Provide the (X, Y) coordinate of the cell's center where the given text is located.  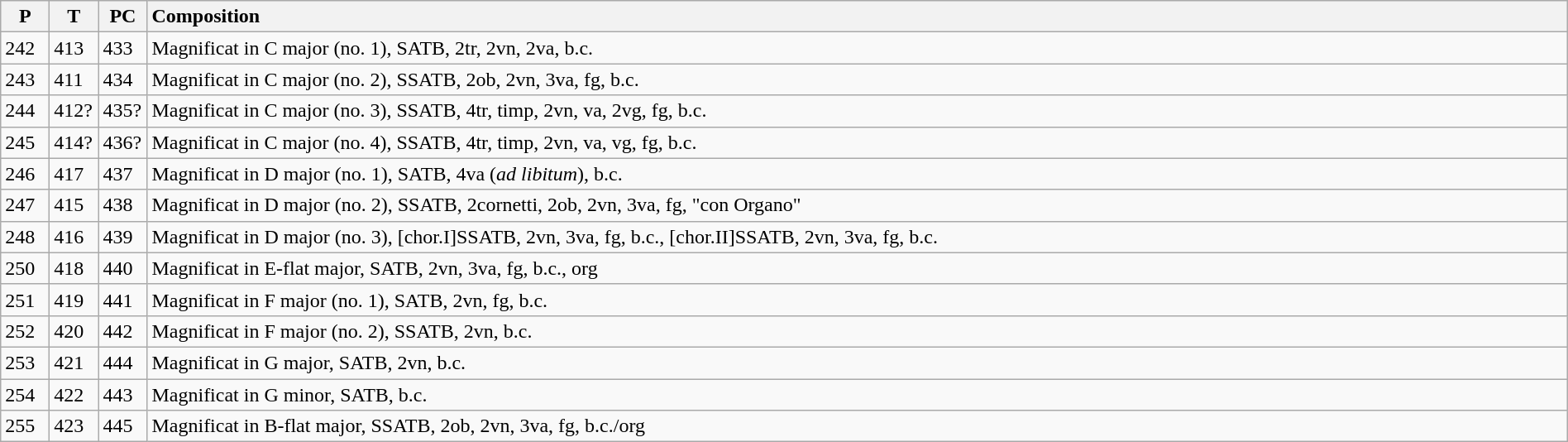
441 (122, 300)
434 (122, 79)
433 (122, 48)
Magnificat in C major (no. 4), SSATB, 4tr, timp, 2vn, va, vg, fg, b.c. (857, 142)
439 (122, 237)
440 (122, 268)
251 (25, 300)
412? (74, 111)
Magnificat in C major (no. 2), SSATB, 2ob, 2vn, 3va, fg, b.c. (857, 79)
435? (122, 111)
243 (25, 79)
254 (25, 395)
Magnificat in C major (no. 3), SSATB, 4tr, timp, 2vn, va, 2vg, fg, b.c. (857, 111)
246 (25, 174)
413 (74, 48)
Magnificat in G minor, SATB, b.c. (857, 395)
Magnificat in C major (no. 1), SATB, 2tr, 2vn, 2va, b.c. (857, 48)
416 (74, 237)
T (74, 17)
445 (122, 426)
436? (122, 142)
423 (74, 426)
414? (74, 142)
248 (25, 237)
Magnificat in F major (no. 2), SSATB, 2vn, b.c. (857, 331)
P (25, 17)
419 (74, 300)
PC (122, 17)
411 (74, 79)
437 (122, 174)
420 (74, 331)
252 (25, 331)
247 (25, 205)
442 (122, 331)
Magnificat in E-flat major, SATB, 2vn, 3va, fg, b.c., org (857, 268)
438 (122, 205)
422 (74, 395)
421 (74, 363)
415 (74, 205)
242 (25, 48)
Magnificat in D major (no. 2), SSATB, 2cornetti, 2ob, 2vn, 3va, fg, "con Organo" (857, 205)
417 (74, 174)
Magnificat in F major (no. 1), SATB, 2vn, fg, b.c. (857, 300)
Composition (857, 17)
Magnificat in B-flat major, SSATB, 2ob, 2vn, 3va, fg, b.c./org (857, 426)
250 (25, 268)
245 (25, 142)
253 (25, 363)
Magnificat in D major (no. 1), SATB, 4va (ad libitum), b.c. (857, 174)
Magnificat in G major, SATB, 2vn, b.c. (857, 363)
418 (74, 268)
443 (122, 395)
244 (25, 111)
Magnificat in D major (no. 3), [chor.I]SSATB, 2vn, 3va, fg, b.c., [chor.II]SSATB, 2vn, 3va, fg, b.c. (857, 237)
444 (122, 363)
255 (25, 426)
